Find where the given text appears and provide that cell's center as [X, Y] coordinate. 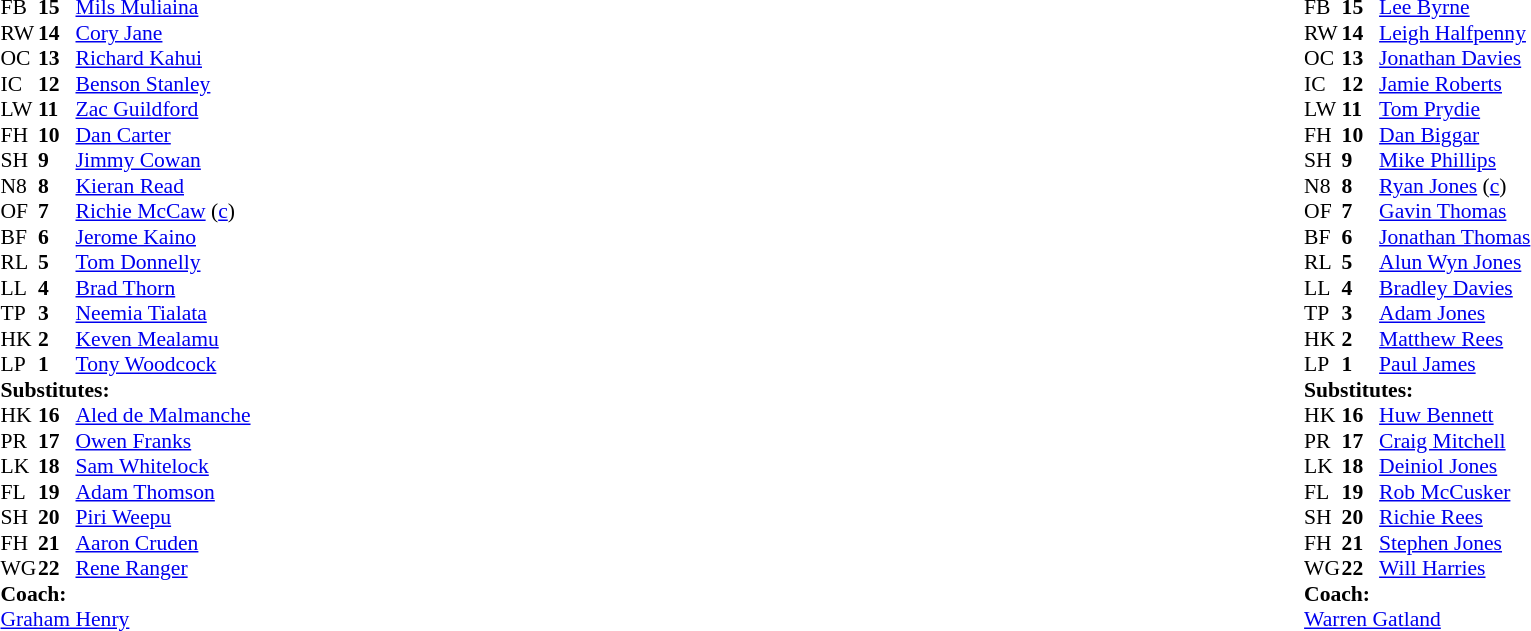
Leigh Halfpenny [1454, 33]
Adam Thomson [164, 492]
Tom Prydie [1454, 109]
Neemia Tialata [164, 313]
Richie Rees [1454, 517]
Piri Weepu [164, 517]
Aled de Malmanche [164, 415]
Jamie Roberts [1454, 84]
Tony Woodcock [164, 365]
Gavin Thomas [1454, 211]
Sam Whitelock [164, 467]
Benson Stanley [164, 84]
Deiniol Jones [1454, 467]
Keven Mealamu [164, 339]
Richard Kahui [164, 59]
Bradley Davies [1454, 288]
Mike Phillips [1454, 161]
Kieran Read [164, 186]
Jerome Kaino [164, 237]
Aaron Cruden [164, 543]
Matthew Rees [1454, 339]
Will Harries [1454, 569]
Cory Jane [164, 33]
Brad Thorn [164, 288]
Ryan Jones (c) [1454, 186]
Jonathan Davies [1454, 59]
Zac Guildford [164, 109]
Paul James [1454, 365]
Rob McCusker [1454, 492]
Stephen Jones [1454, 543]
Owen Franks [164, 441]
Tom Donnelly [164, 263]
Craig Mitchell [1454, 441]
Richie McCaw (c) [164, 211]
Jonathan Thomas [1454, 237]
Huw Bennett [1454, 415]
Dan Biggar [1454, 135]
Dan Carter [164, 135]
Jimmy Cowan [164, 161]
Rene Ranger [164, 569]
Alun Wyn Jones [1454, 263]
Adam Jones [1454, 313]
